Detect which cell encompasses the target text, then output its (X, Y) center coordinate. 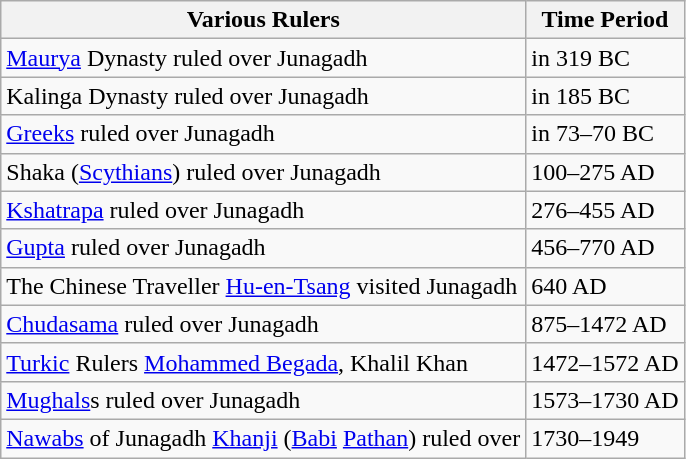
in 73–70 BC (605, 134)
640 AD (605, 286)
in 319 BC (605, 58)
Nawabs of Junagadh Khanji (Babi Pathan) ruled over (264, 438)
1730–1949 (605, 438)
Chudasama ruled over Junagadh (264, 324)
276–455 AD (605, 210)
The Chinese Traveller Hu-en-Tsang visited Junagadh (264, 286)
in 185 BC (605, 96)
Greeks ruled over Junagadh (264, 134)
Turkic Rulers Mohammed Begada, Khalil Khan (264, 362)
Maurya Dynasty ruled over Junagadh (264, 58)
1472–1572 AD (605, 362)
Various Rulers (264, 20)
Kalinga Dynasty ruled over Junagadh (264, 96)
Time Period (605, 20)
100–275 AD (605, 172)
Shaka (Scythians) ruled over Junagadh (264, 172)
Kshatrapa ruled over Junagadh (264, 210)
1573–1730 AD (605, 400)
875–1472 AD (605, 324)
Mughalss ruled over Junagadh (264, 400)
Gupta ruled over Junagadh (264, 248)
456–770 AD (605, 248)
